Return the [x, y] coordinate for the center point of the cell that contains the specified text.  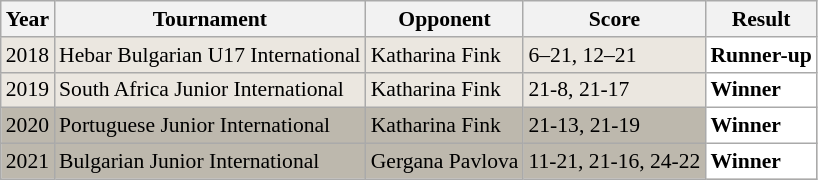
Hebar Bulgarian U17 International [210, 55]
2020 [28, 126]
Runner-up [760, 55]
Score [614, 19]
6–21, 12–21 [614, 55]
Year [28, 19]
Opponent [445, 19]
2021 [28, 162]
21-8, 21-17 [614, 90]
11-21, 21-16, 24-22 [614, 162]
2018 [28, 55]
Gergana Pavlova [445, 162]
Result [760, 19]
South Africa Junior International [210, 90]
Bulgarian Junior International [210, 162]
21-13, 21-19 [614, 126]
Portuguese Junior International [210, 126]
Tournament [210, 19]
2019 [28, 90]
